From the cell containing the given text, extract its center point as (x, y) coordinate. 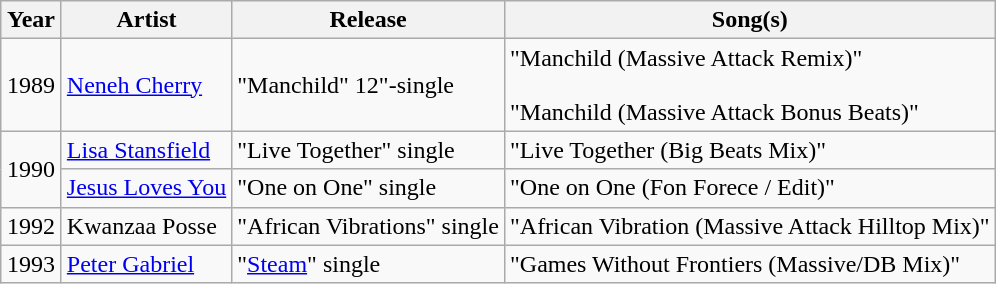
"One on One" single (368, 188)
"Manchild" 12"-single (368, 85)
"Manchild (Massive Attack Remix)""Manchild (Massive Attack Bonus Beats)" (750, 85)
Peter Gabriel (146, 264)
Kwanzaa Posse (146, 226)
1989 (32, 85)
"One on One (Fon Forece / Edit)" (750, 188)
1993 (32, 264)
"African Vibration (Massive Attack Hilltop Mix)" (750, 226)
Release (368, 20)
1990 (32, 169)
"Steam" single (368, 264)
Lisa Stansfield (146, 150)
Year (32, 20)
Artist (146, 20)
Jesus Loves You (146, 188)
"African Vibrations" single (368, 226)
"Games Without Frontiers (Massive/DB Mix)" (750, 264)
1992 (32, 226)
Song(s) (750, 20)
"Live Together" single (368, 150)
"Live Together (Big Beats Mix)" (750, 150)
Neneh Cherry (146, 85)
